Scan for the cell matching the given text and deliver its [x, y] coordinate at center. 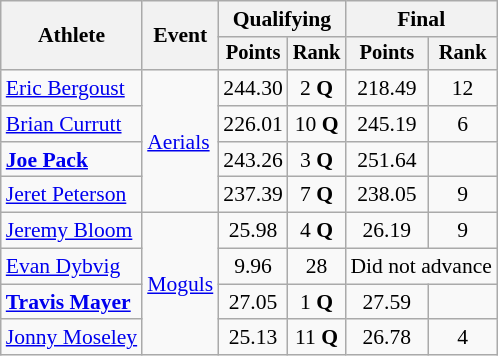
25.98 [252, 231]
245.19 [386, 124]
Jeret Peterson [72, 195]
6 [462, 124]
3 Q [317, 160]
27.05 [252, 302]
Moguls [180, 284]
Jeremy Bloom [72, 231]
4 [462, 338]
Evan Dybvig [72, 267]
Aerials [180, 141]
25.13 [252, 338]
26.19 [386, 231]
237.39 [252, 195]
4 Q [317, 231]
9.96 [252, 267]
238.05 [386, 195]
251.64 [386, 160]
Eric Bergoust [72, 88]
27.59 [386, 302]
Brian Currutt [72, 124]
Jonny Moseley [72, 338]
244.30 [252, 88]
2 Q [317, 88]
26.78 [386, 338]
Travis Mayer [72, 302]
28 [317, 267]
243.26 [252, 160]
Joe Pack [72, 160]
Qualifying [282, 19]
Did not advance [421, 267]
Athlete [72, 36]
Final [421, 19]
Event [180, 36]
218.49 [386, 88]
226.01 [252, 124]
10 Q [317, 124]
12 [462, 88]
1 Q [317, 302]
11 Q [317, 338]
7 Q [317, 195]
